Scan for the cell matching the given text and deliver its (x, y) coordinate at center. 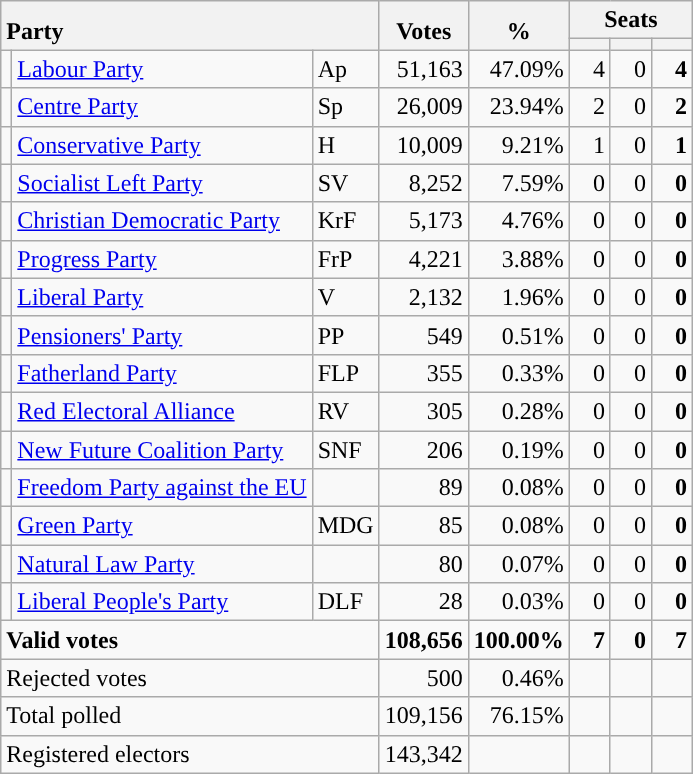
Centre Party (162, 107)
Pensioners' Party (162, 335)
0.28% (518, 411)
2,132 (424, 297)
549 (424, 335)
76.15% (518, 716)
5,173 (424, 221)
Registered electors (190, 754)
Green Party (162, 526)
47.09% (518, 69)
109,156 (424, 716)
0.19% (518, 449)
80 (424, 564)
206 (424, 449)
85 (424, 526)
Labour Party (162, 69)
DLF (346, 602)
Natural Law Party (162, 564)
Seats (630, 20)
143,342 (424, 754)
Red Electoral Alliance (162, 411)
MDG (346, 526)
0.51% (518, 335)
28 (424, 602)
Liberal Party (162, 297)
108,656 (424, 640)
FLP (346, 373)
7.59% (518, 183)
Total polled (190, 716)
PP (346, 335)
0.33% (518, 373)
89 (424, 488)
0.46% (518, 678)
FrP (346, 259)
0.07% (518, 564)
V (346, 297)
Votes (424, 26)
RV (346, 411)
Rejected votes (190, 678)
9.21% (518, 145)
4.76% (518, 221)
26,009 (424, 107)
355 (424, 373)
H (346, 145)
Ap (346, 69)
KrF (346, 221)
Valid votes (190, 640)
New Future Coalition Party (162, 449)
Freedom Party against the EU (162, 488)
0.03% (518, 602)
23.94% (518, 107)
51,163 (424, 69)
Party (190, 26)
SV (346, 183)
Fatherland Party (162, 373)
Liberal People's Party (162, 602)
500 (424, 678)
Sp (346, 107)
10,009 (424, 145)
8,252 (424, 183)
4,221 (424, 259)
SNF (346, 449)
Christian Democratic Party (162, 221)
100.00% (518, 640)
3.88% (518, 259)
Socialist Left Party (162, 183)
1.96% (518, 297)
305 (424, 411)
Conservative Party (162, 145)
% (518, 26)
Progress Party (162, 259)
